Provide the (X, Y) coordinate of the cell's center where the given text is located.  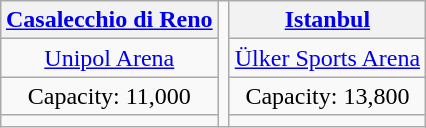
Istanbul (327, 20)
Capacity: 11,000 (109, 96)
Casalecchio di Reno (109, 20)
Ülker Sports Arena (327, 58)
Unipol Arena (109, 58)
Capacity: 13,800 (327, 96)
